Capture the cell that displays the provided text and extract its [x, y] central coordinate. 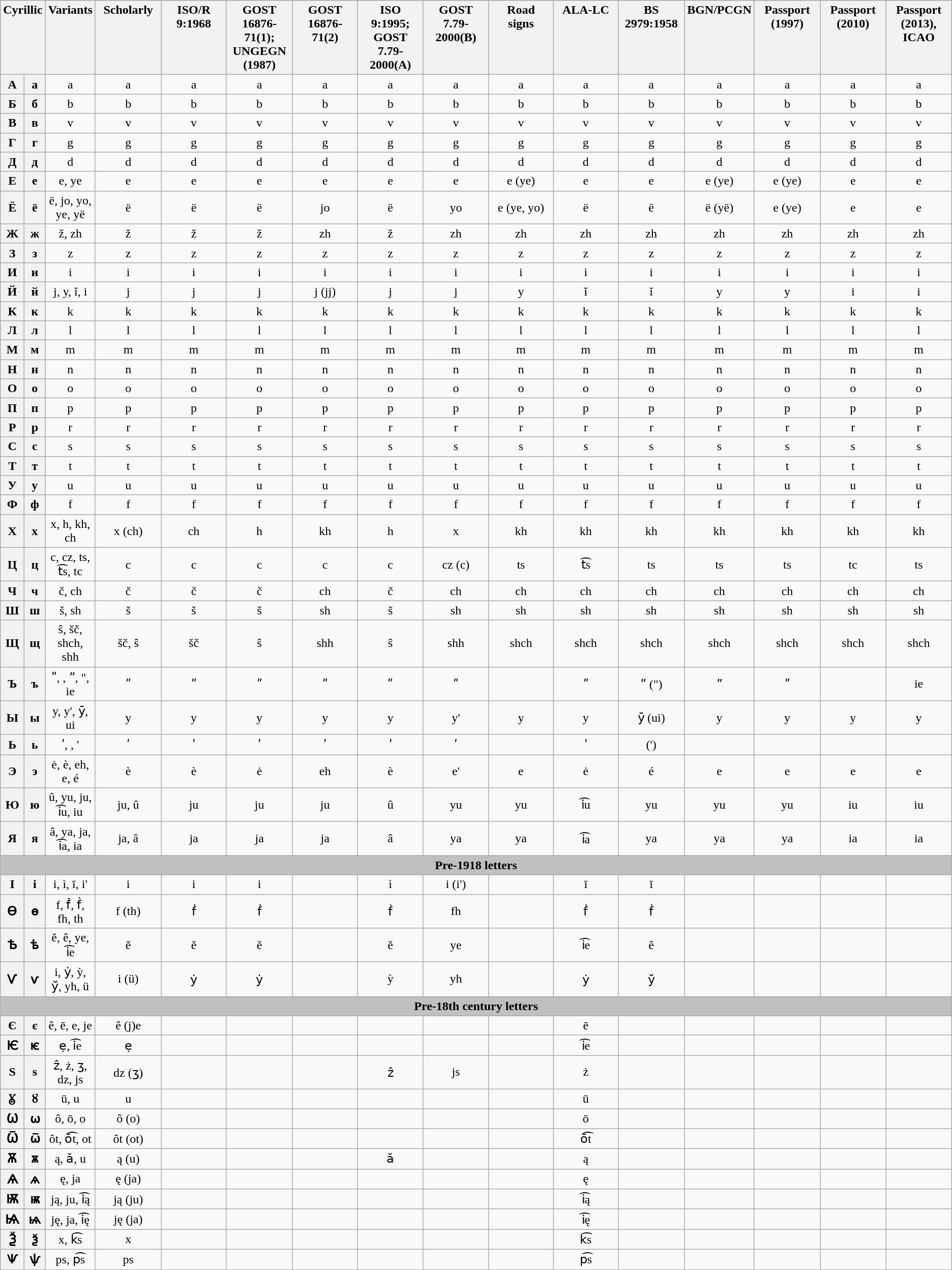
ѥ [35, 1045]
ę [586, 1179]
ż [586, 1072]
ą, ǎ, u [70, 1159]
y' [456, 718]
ê [651, 945]
ž, zh [70, 233]
П [12, 408]
ō [586, 1119]
p͡s [586, 1259]
Ѧ [12, 1179]
yo [456, 208]
ôt (ot) [128, 1139]
Й [12, 291]
ISO/R 9:1968 [194, 38]
jo [325, 208]
Ѣ [12, 945]
ш [35, 610]
ę (ja) [128, 1179]
ye [456, 945]
č, ch [70, 591]
Щ [12, 643]
é [651, 771]
Pre-1918 letters [476, 865]
е [35, 181]
т [35, 466]
ѿ [35, 1139]
ją (ju) [128, 1199]
ʺ, , ˮ, ", ie [70, 684]
i (ü) [128, 979]
Ы [12, 718]
š, sh [70, 610]
ꙋ [35, 1099]
Т [12, 466]
ë, jo, yo, ye, yë [70, 208]
А [12, 84]
eh [325, 771]
cz (c) [456, 565]
ˮ (") [651, 684]
ẑ, ż, ʒ, dz, js [70, 1072]
Е [12, 181]
y, y', ȳ, ui [70, 718]
ŝ, šč, shch, shh [70, 643]
Ю [12, 805]
Р [12, 427]
šč [194, 643]
Variants [70, 38]
j, y, ĭ, i [70, 291]
У [12, 485]
ję, ja, i͡ę [70, 1219]
e (ye, yo) [521, 208]
BGN/PCGN [720, 38]
Э [12, 771]
y̆ [651, 979]
ю [35, 805]
ф [35, 505]
я [35, 838]
Ѩ [12, 1219]
GOST 7.79-2000(B) [456, 38]
ję (ja) [128, 1219]
д [35, 162]
ỳ [391, 979]
в [35, 123]
ô, ō, o [70, 1119]
ѱ [35, 1259]
Х [12, 531]
t͡s [586, 565]
ь [35, 745]
ì [391, 884]
И [12, 272]
ѫ [35, 1159]
Ѡ [12, 1119]
С [12, 447]
Г [12, 142]
О [12, 389]
ps [128, 1259]
К [12, 311]
GOST 16876-71(2) [325, 38]
â, ya, ja, i͡a, ia [70, 838]
ȳ (ui) [651, 718]
Є [12, 1025]
c, cz, ts, t͡s, tc [70, 565]
ˮ [720, 684]
ū, u [70, 1099]
Roadsigns [521, 38]
Scholarly [128, 38]
п [35, 408]
ж [35, 233]
Ѫ [12, 1159]
js [456, 1072]
Ѱ [12, 1259]
Ѯ [12, 1239]
ẹ, i͡e [70, 1045]
ǎ [391, 1159]
Passport (2013), ICAO [918, 38]
Ѿ [12, 1139]
x (ch) [128, 531]
ē [586, 1025]
Ѕ [12, 1072]
г [35, 142]
i͡a [586, 838]
yh [456, 979]
с [35, 447]
Ѳ [12, 911]
І [12, 884]
Л [12, 331]
ja, â [128, 838]
э [35, 771]
ʹ, , ' [70, 745]
Ꙋ [12, 1099]
tc [853, 565]
ѕ [35, 1072]
(') [651, 745]
j (jj) [325, 291]
ě, ê, ye, i͡e [70, 945]
а [35, 84]
Pre-18th century letters [476, 1006]
Н [12, 369]
û [391, 805]
є [35, 1025]
з [35, 253]
к [35, 311]
x, k͡s [70, 1239]
Ё [12, 208]
ы [35, 718]
Ц [12, 565]
dz (ʒ) [128, 1072]
ISO 9:1995; GOST 7.79-2000(A) [391, 38]
ъ [35, 684]
ū [586, 1099]
ps, p͡s [70, 1259]
В [12, 123]
ju, û [128, 805]
р [35, 427]
x, h, kh, ch [70, 531]
Я [12, 838]
ё [35, 208]
б [35, 104]
Ь [12, 745]
л [35, 331]
ѣ [35, 945]
щ [35, 643]
e' [456, 771]
Ѵ [12, 979]
ôt, ō͡t, ot [70, 1139]
х [35, 531]
Ф [12, 505]
ė, è, eh, e, é [70, 771]
ѡ [35, 1119]
ô (o) [128, 1119]
f̀ [391, 911]
З [12, 253]
ẑ [391, 1072]
Passport (2010) [853, 38]
k͡s [586, 1239]
ë (yë) [720, 208]
ѩ [35, 1219]
ẹ [128, 1045]
f (th) [128, 911]
BS 2979:1958 [651, 38]
šč, ŝ [128, 643]
Ъ [12, 684]
ѳ [35, 911]
fh [456, 911]
ѧ [35, 1179]
e, ye [70, 181]
Ш [12, 610]
ō͡t [586, 1139]
Д [12, 162]
i, ẏ, ỳ, y̆, yh, ü [70, 979]
Cyrillic [23, 38]
ц [35, 565]
ѭ [35, 1199]
i (i') [456, 884]
Б [12, 104]
ѯ [35, 1239]
ą (u) [128, 1159]
â [391, 838]
ę, ja [70, 1179]
й [35, 291]
і [35, 884]
i͡ą [586, 1199]
и [35, 272]
ie [918, 684]
ją, ju, i͡ą [70, 1199]
i͡u [586, 805]
ѵ [35, 979]
f, ḟ, f̀, fh, th [70, 911]
i, ì, ī, i' [70, 884]
ê (j)e [128, 1025]
о [35, 389]
Ч [12, 591]
Ж [12, 233]
у [35, 485]
ALA-LC [586, 38]
ą [586, 1159]
н [35, 369]
ê, ē, e, je [70, 1025]
Ѥ [12, 1045]
i͡ę [586, 1219]
Ѭ [12, 1199]
М [12, 350]
û, yu, ju, i͡u, iu [70, 805]
ч [35, 591]
м [35, 350]
GOST 16876-71(1);UNGEGN (1987) [259, 38]
Passport (1997) [787, 38]
